Scan for the cell matching the given text and deliver its [X, Y] coordinate at center. 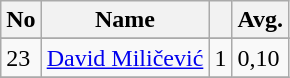
David Miličević [125, 58]
Avg. [260, 20]
23 [21, 58]
1 [220, 58]
0,10 [260, 58]
No [21, 20]
Name [125, 20]
